For the text-containing cell, return its midpoint in (X, Y) coordinate format. 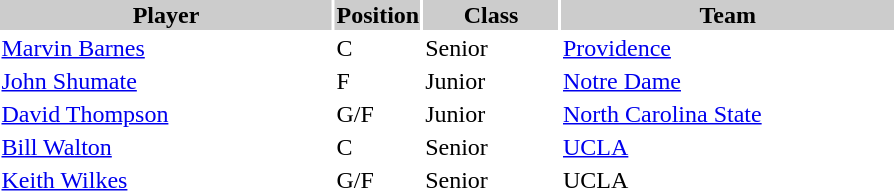
North Carolina State (728, 114)
UCLA (728, 147)
G/F (378, 114)
Notre Dame (728, 81)
Bill Walton (166, 147)
John Shumate (166, 81)
F (378, 81)
Position (378, 15)
Providence (728, 48)
Marvin Barnes (166, 48)
Player (166, 15)
David Thompson (166, 114)
Class (492, 15)
Team (728, 15)
